Detect which cell encompasses the target text, then output its (X, Y) center coordinate. 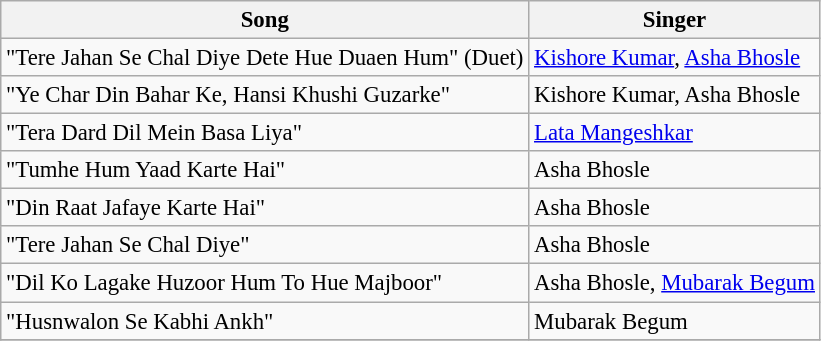
Asha Bhosle, Mubarak Begum (675, 283)
"Tumhe Hum Yaad Karte Hai" (265, 170)
"Dil Ko Lagake Huzoor Hum To Hue Majboor" (265, 283)
Mubarak Begum (675, 321)
Lata Mangeshkar (675, 133)
"Din Raat Jafaye Karte Hai" (265, 208)
"Tere Jahan Se Chal Diye Dete Hue Duaen Hum" (Duet) (265, 58)
"Ye Char Din Bahar Ke, Hansi Khushi Guzarke" (265, 95)
"Husnwalon Se Kabhi Ankh" (265, 321)
"Tere Jahan Se Chal Diye" (265, 245)
Singer (675, 20)
"Tera Dard Dil Mein Basa Liya" (265, 133)
Song (265, 20)
